Extract the [x, y] coordinate from the center of the cell holding the provided text.  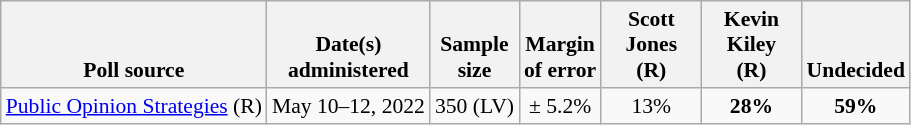
Date(s)administered [348, 44]
350 (LV) [474, 106]
13% [651, 106]
± 5.2% [560, 106]
Marginof error [560, 44]
Undecided [855, 44]
Poll source [134, 44]
KevinKiley(R) [751, 44]
ScottJones(R) [651, 44]
Public Opinion Strategies (R) [134, 106]
May 10–12, 2022 [348, 106]
Samplesize [474, 44]
28% [751, 106]
59% [855, 106]
